Capture the cell that displays the provided text and extract its (x, y) central coordinate. 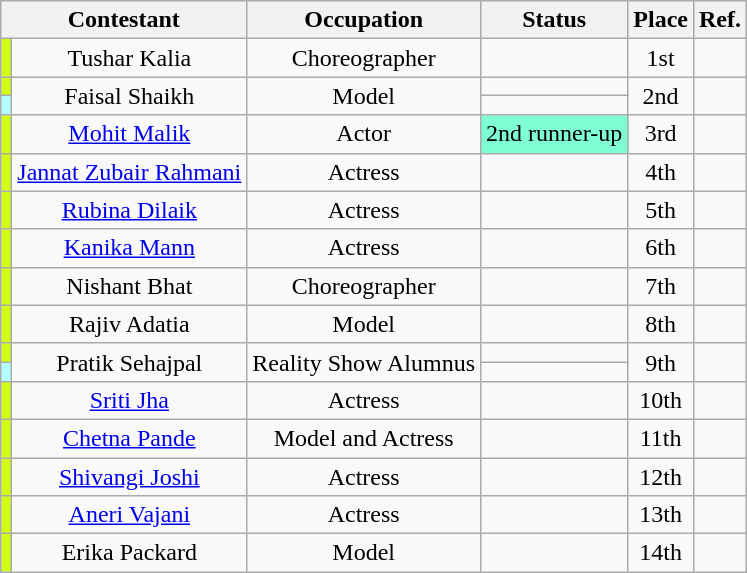
Kanika Mann (130, 248)
Nishant Bhat (130, 286)
Aneri Vajani (130, 515)
Tushar Kalia (130, 58)
Rajiv Adatia (130, 324)
1st (661, 58)
Erika Packard (130, 553)
10th (661, 400)
Pratik Sehajpal (130, 362)
Reality Show Alumnus (364, 362)
Contestant (124, 20)
Rubina Dilaik (130, 210)
2nd runner-up (554, 134)
Mohit Malik (130, 134)
7th (661, 286)
Occupation (364, 20)
Ref. (720, 20)
2nd (661, 96)
4th (661, 172)
Status (554, 20)
3rd (661, 134)
Shivangi Joshi (130, 477)
11th (661, 438)
14th (661, 553)
Sriti Jha (130, 400)
Faisal Shaikh (130, 96)
6th (661, 248)
Chetna Pande (130, 438)
5th (661, 210)
12th (661, 477)
Place (661, 20)
8th (661, 324)
Jannat Zubair Rahmani (130, 172)
Model and Actress (364, 438)
9th (661, 362)
Actor (364, 134)
13th (661, 515)
